Detect which cell encompasses the target text, then output its (x, y) center coordinate. 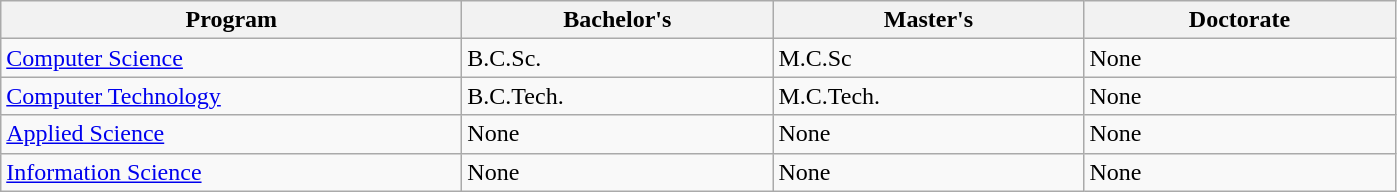
Master's (928, 20)
Applied Science (232, 134)
B.C.Sc. (618, 58)
Doctorate (1240, 20)
M.C.Sc (928, 58)
Computer Science (232, 58)
Bachelor's (618, 20)
M.C.Tech. (928, 96)
Information Science (232, 172)
B.C.Tech. (618, 96)
Program (232, 20)
Computer Technology (232, 96)
